Output the (X, Y) coordinate of the center of the cell containing the given text.  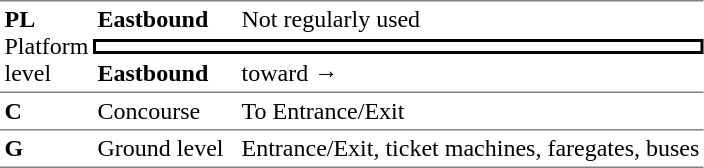
Not regularly used (470, 20)
Ground level (165, 148)
To Entrance/Exit (470, 111)
Concourse (165, 111)
C (46, 111)
PL Platform level (46, 46)
toward → (470, 72)
G (46, 148)
Entrance/Exit, ticket machines, faregates, buses (470, 148)
